Capture the cell that displays the provided text and extract its (X, Y) central coordinate. 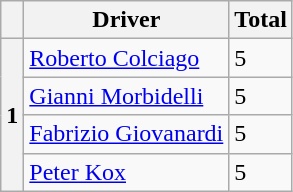
1 (12, 115)
Peter Kox (126, 172)
Fabrizio Giovanardi (126, 134)
Driver (126, 20)
Gianni Morbidelli (126, 96)
Roberto Colciago (126, 58)
Total (261, 20)
